Search for the cell housing the specified text and yield its [X, Y] center coordinate. 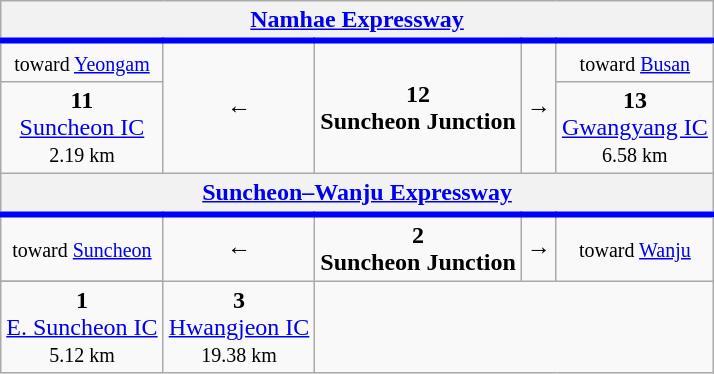
1E. Suncheon IC5.12 km [82, 327]
3Hwangjeon IC19.38 km [239, 327]
Suncheon–Wanju Expressway [358, 193]
toward Suncheon [82, 248]
toward Yeongam [82, 61]
toward Wanju [634, 248]
Namhae Expressway [358, 21]
2Suncheon Junction [418, 248]
toward Busan [634, 61]
11Suncheon IC2.19 km [82, 127]
13Gwangyang IC6.58 km [634, 127]
12Suncheon Junction [418, 107]
